Detect which cell encompasses the target text, then output its [X, Y] center coordinate. 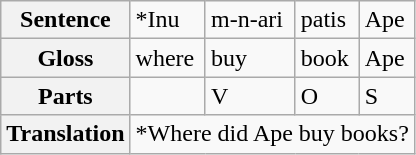
Sentence [66, 20]
Translation [66, 134]
buy [250, 58]
S [386, 96]
where [168, 58]
book [327, 58]
Parts [66, 96]
m-n-ari [250, 20]
*Where did Ape buy books? [272, 134]
patis [327, 20]
*Inu [168, 20]
O [327, 96]
Gloss [66, 58]
V [250, 96]
